Provide the (x, y) coordinate of the cell's center where the given text is located.  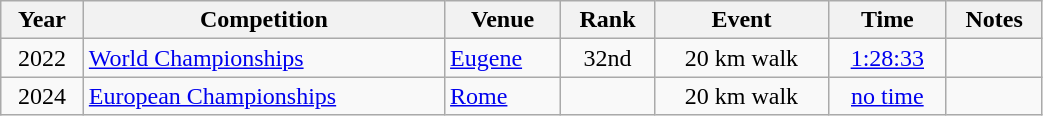
Year (42, 20)
2022 (42, 58)
Eugene (503, 58)
1:28:33 (887, 58)
Rank (608, 20)
Time (887, 20)
no time (887, 96)
Notes (994, 20)
Rome (503, 96)
Competition (264, 20)
2024 (42, 96)
European Championships (264, 96)
World Championships (264, 58)
Venue (503, 20)
Event (741, 20)
32nd (608, 58)
